Search for the cell housing the specified text and yield its [X, Y] center coordinate. 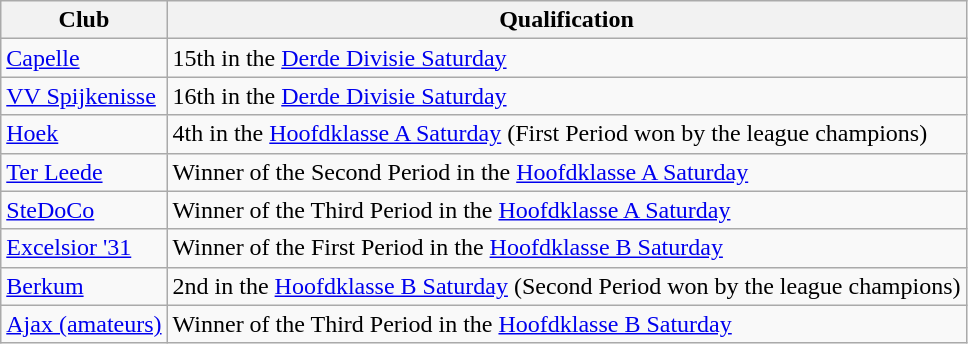
2nd in the Hoofdklasse B Saturday (Second Period won by the league champions) [566, 286]
Ajax (amateurs) [84, 324]
Winner of the Third Period in the Hoofdklasse A Saturday [566, 210]
Berkum [84, 286]
Capelle [84, 58]
Winner of the First Period in the Hoofdklasse B Saturday [566, 248]
Qualification [566, 20]
VV Spijkenisse [84, 96]
15th in the Derde Divisie Saturday [566, 58]
Club [84, 20]
Winner of the Third Period in the Hoofdklasse B Saturday [566, 324]
Excelsior '31 [84, 248]
4th in the Hoofdklasse A Saturday (First Period won by the league champions) [566, 134]
Hoek [84, 134]
Ter Leede [84, 172]
SteDoCo [84, 210]
Winner of the Second Period in the Hoofdklasse A Saturday [566, 172]
16th in the Derde Divisie Saturday [566, 96]
